Pinpoint the cell where the given text exists, returning its [X, Y] midpoint coordinate. 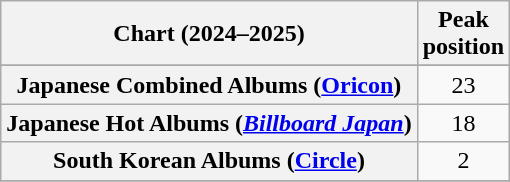
2 [463, 161]
Chart (2024–2025) [209, 34]
Peakposition [463, 34]
18 [463, 123]
South Korean Albums (Circle) [209, 161]
Japanese Combined Albums (Oricon) [209, 85]
23 [463, 85]
Japanese Hot Albums (Billboard Japan) [209, 123]
